From the cell containing the given text, extract its center point as (X, Y) coordinate. 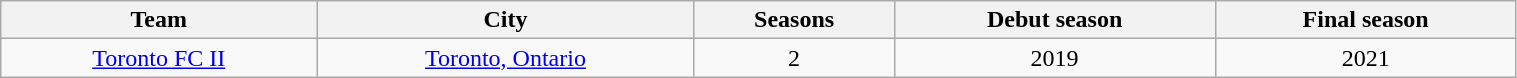
2019 (1054, 58)
Final season (1366, 20)
City (506, 20)
Toronto FC II (159, 58)
2021 (1366, 58)
Toronto, Ontario (506, 58)
Seasons (794, 20)
Debut season (1054, 20)
2 (794, 58)
Team (159, 20)
